Extract the [x, y] coordinate from the center of the cell holding the provided text.  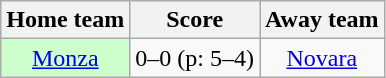
Monza [66, 58]
Away team [322, 20]
0–0 (p: 5–4) [195, 58]
Novara [322, 58]
Home team [66, 20]
Score [195, 20]
